From the cell containing the given text, extract its center point as (x, y) coordinate. 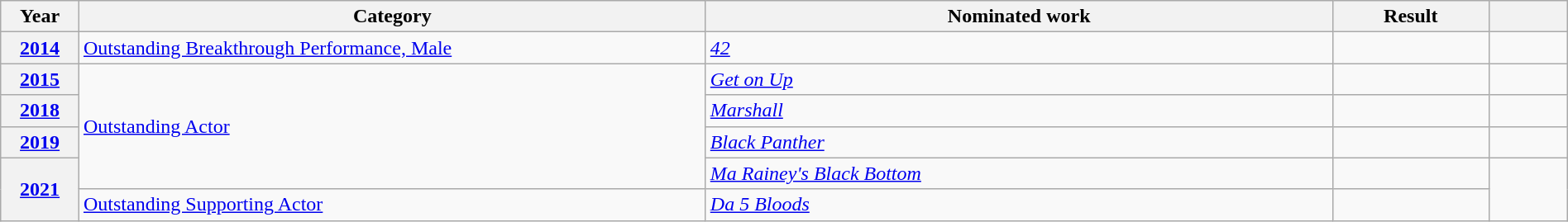
42 (1019, 48)
Year (40, 17)
2015 (40, 79)
Category (392, 17)
Nominated work (1019, 17)
Outstanding Supporting Actor (392, 205)
Outstanding Breakthrough Performance, Male (392, 48)
Marshall (1019, 111)
2018 (40, 111)
Get on Up (1019, 79)
2019 (40, 142)
2021 (40, 189)
2014 (40, 48)
Da 5 Bloods (1019, 205)
Outstanding Actor (392, 126)
Result (1411, 17)
Ma Rainey's Black Bottom (1019, 173)
Black Panther (1019, 142)
